From the cell containing the given text, extract its center point as [X, Y] coordinate. 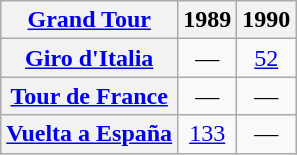
Grand Tour [90, 20]
52 [266, 58]
Vuelta a España [90, 134]
Giro d'Italia [90, 58]
Tour de France [90, 96]
133 [208, 134]
1990 [266, 20]
1989 [208, 20]
